Return the [x, y] coordinate for the center point of the cell that contains the specified text.  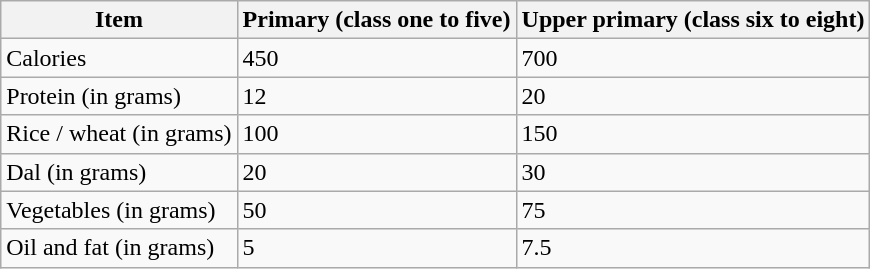
75 [693, 210]
30 [693, 172]
100 [376, 134]
Oil and fat (in grams) [119, 248]
Rice / wheat (in grams) [119, 134]
Protein (in grams) [119, 96]
Dal (in grams) [119, 172]
150 [693, 134]
Upper primary (class six to eight) [693, 20]
Primary (class one to five) [376, 20]
50 [376, 210]
12 [376, 96]
450 [376, 58]
Calories [119, 58]
7.5 [693, 248]
700 [693, 58]
Item [119, 20]
5 [376, 248]
Vegetables (in grams) [119, 210]
